Extract the (x, y) coordinate from the center of the cell holding the provided text.  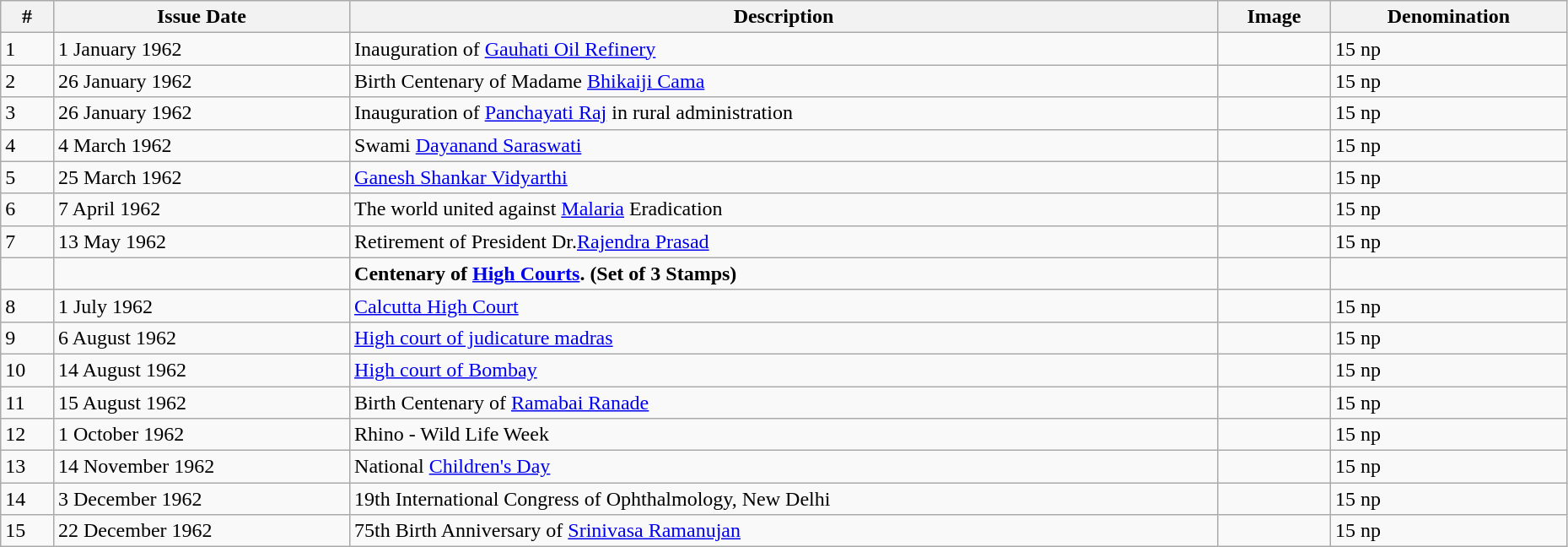
Calcutta High Court (784, 306)
1 July 1962 (201, 306)
2 (27, 81)
12 (27, 435)
8 (27, 306)
Rhino - Wild Life Week (784, 435)
6 August 1962 (201, 338)
Inauguration of Gauhati Oil Refinery (784, 49)
Retirement of President Dr.Rajendra Prasad (784, 241)
High court of judicature madras (784, 338)
The world united against Malaria Eradication (784, 209)
15 August 1962 (201, 403)
13 May 1962 (201, 241)
Centenary of High Courts. (Set of 3 Stamps) (784, 273)
14 (27, 499)
High court of Bombay (784, 370)
6 (27, 209)
7 April 1962 (201, 209)
22 December 1962 (201, 531)
Image (1274, 17)
14 August 1962 (201, 370)
14 November 1962 (201, 467)
75th Birth Anniversary of Srinivasa Ramanujan (784, 531)
13 (27, 467)
3 December 1962 (201, 499)
10 (27, 370)
5 (27, 177)
National Children's Day (784, 467)
9 (27, 338)
1 (27, 49)
Ganesh Shankar Vidyarthi (784, 177)
Birth Centenary of Madame Bhikaiji Cama (784, 81)
Swami Dayanand Saraswati (784, 145)
7 (27, 241)
25 March 1962 (201, 177)
1 January 1962 (201, 49)
4 (27, 145)
3 (27, 113)
Birth Centenary of Ramabai Ranade (784, 403)
Description (784, 17)
Issue Date (201, 17)
Denomination (1449, 17)
11 (27, 403)
4 March 1962 (201, 145)
19th International Congress of Ophthalmology, New Delhi (784, 499)
15 (27, 531)
# (27, 17)
Inauguration of Panchayati Raj in rural administration (784, 113)
1 October 1962 (201, 435)
